Output the (x, y) coordinate of the center of the cell containing the given text.  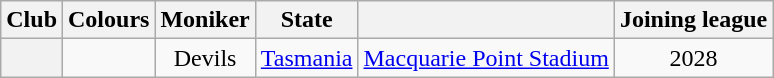
State (306, 20)
Tasmania (306, 58)
Colours (109, 20)
Joining league (693, 20)
Macquarie Point Stadium (486, 58)
Devils (205, 58)
Moniker (205, 20)
2028 (693, 58)
Club (32, 20)
